From the cell containing the given text, extract its center point as (x, y) coordinate. 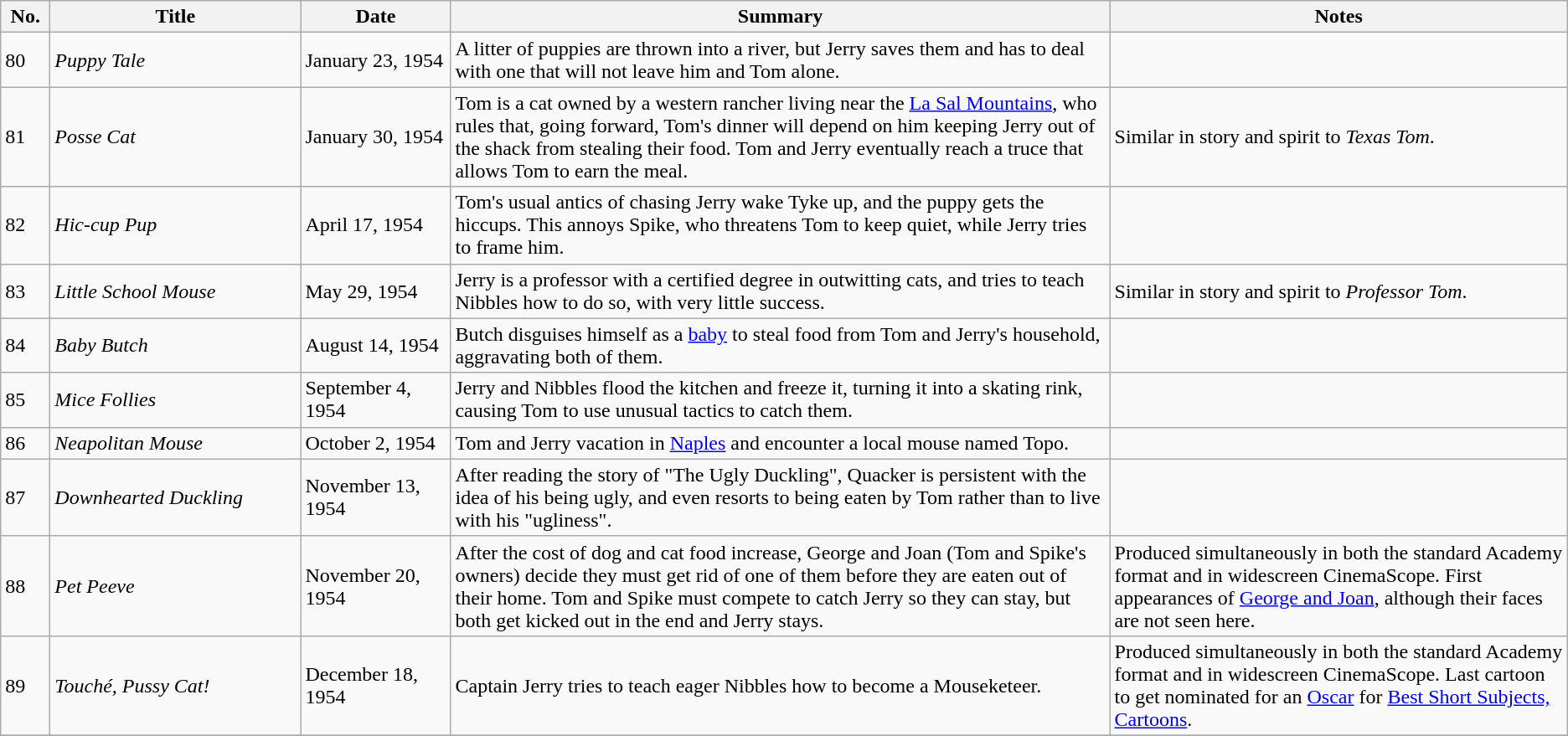
December 18, 1954 (375, 685)
April 17, 1954 (375, 225)
Posse Cat (176, 137)
88 (25, 586)
Tom and Jerry vacation in Naples and encounter a local mouse named Topo. (781, 443)
Pet Peeve (176, 586)
85 (25, 400)
82 (25, 225)
August 14, 1954 (375, 345)
Similar in story and spirit to Texas Tom. (1338, 137)
84 (25, 345)
Jerry is a professor with a certified degree in outwitting cats, and tries to teach Nibbles how to do so, with very little success. (781, 291)
January 30, 1954 (375, 137)
Summary (781, 17)
89 (25, 685)
A litter of puppies are thrown into a river, but Jerry saves them and has to deal with one that will not leave him and Tom alone. (781, 60)
November 13, 1954 (375, 497)
Captain Jerry tries to teach eager Nibbles how to become a Mouseketeer. (781, 685)
87 (25, 497)
83 (25, 291)
November 20, 1954 (375, 586)
Similar in story and spirit to Professor Tom. (1338, 291)
86 (25, 443)
Jerry and Nibbles flood the kitchen and freeze it, turning it into a skating rink, causing Tom to use unusual tactics to catch them. (781, 400)
Baby Butch (176, 345)
Title (176, 17)
No. (25, 17)
Hic-cup Pup (176, 225)
Neapolitan Mouse (176, 443)
January 23, 1954 (375, 60)
Touché, Pussy Cat! (176, 685)
May 29, 1954 (375, 291)
Date (375, 17)
Mice Follies (176, 400)
October 2, 1954 (375, 443)
Notes (1338, 17)
80 (25, 60)
Little School Mouse (176, 291)
Puppy Tale (176, 60)
Butch disguises himself as a baby to steal food from Tom and Jerry's household, aggravating both of them. (781, 345)
September 4, 1954 (375, 400)
Downhearted Duckling (176, 497)
81 (25, 137)
